Identify which cell holds the provided text, then report its (x, y) central coordinate. 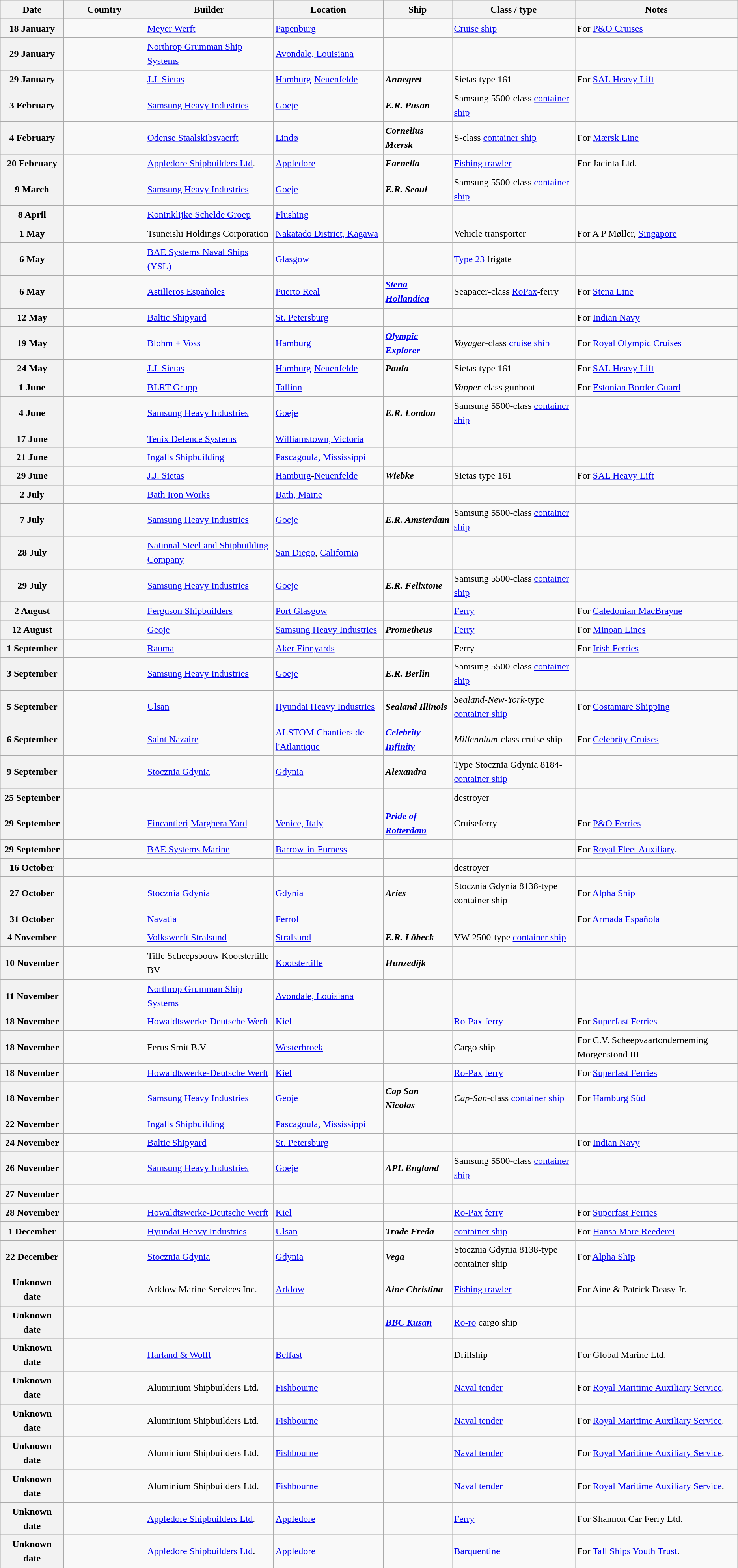
Venice, Italy (328, 823)
Voyager-class cruise ship (513, 343)
11 November (32, 996)
6 September (32, 740)
Bath Iron Works (209, 494)
1 September (32, 648)
For Mærsk Line (657, 138)
Seapacer-class RoPax-ferry (513, 292)
Astilleros Españoles (209, 292)
Pride of Rotterdam (417, 823)
For Aine & Patrick Deasy Jr. (657, 1289)
For Armada Española (657, 919)
Tsuneishi Holdings Corporation (209, 233)
Annegret (417, 80)
Location (328, 9)
28 November (32, 1213)
Arklow (328, 1289)
Tenix Defence Systems (209, 438)
Tille Scheepsbouw Kootstertille BV (209, 963)
For Hamburg Süd (657, 1098)
9 March (32, 189)
Barquentine (513, 1551)
Meyer Werft (209, 28)
For A P Møller, Singapore (657, 233)
container ship (513, 1231)
10 November (32, 963)
Saint Nazaire (209, 740)
25 September (32, 798)
Wiebke (417, 475)
Blohm + Voss (209, 343)
Hunzedijk (417, 963)
Vehicle transporter (513, 233)
Lindø (328, 138)
Port Glasgow (328, 611)
Class / type (513, 9)
Kootstertille (328, 963)
Ship (417, 9)
San Diego, California (328, 553)
For C.V. Scheepvaartonderneming Morgenstond III (657, 1047)
S-class container ship (513, 138)
1 December (32, 1231)
Glasgow (328, 259)
For Royal Fleet Auxiliary. (657, 849)
Barrow-in-Furness (328, 849)
24 May (32, 369)
Trade Freda (417, 1231)
Stralsund (328, 938)
For Irish Ferries (657, 648)
E.R. Lübeck (417, 938)
Vapper-class gunboat (513, 387)
E.R. Berlin (417, 673)
3 September (32, 673)
For Costamare Shipping (657, 707)
BLRT Grupp (209, 387)
For Hansa Mare Reederei (657, 1231)
Bath, Maine (328, 494)
Rauma (209, 648)
Belfast (328, 1355)
21 June (32, 457)
Harland & Wolff (209, 1355)
Ferus Smit B.V (209, 1047)
For Shannon Car Ferry Ltd. (657, 1519)
31 October (32, 919)
24 November (32, 1143)
BAE Systems Marine (209, 849)
5 September (32, 707)
For Celebrity Cruises (657, 740)
Farnella (417, 163)
12 August (32, 629)
19 May (32, 343)
Country (104, 9)
1 June (32, 387)
Cornelius Mærsk (417, 138)
Aker Finnyards (328, 648)
Notes (657, 9)
For P&O Cruises (657, 28)
29 June (32, 475)
1 May (32, 233)
22 November (32, 1124)
Prometheus (417, 629)
17 June (32, 438)
E.R. Pusan (417, 105)
4 February (32, 138)
3 February (32, 105)
Ferguson Shipbuilders (209, 611)
Ferrol (328, 919)
Type Stocznia Gdynia 8184-container ship (513, 772)
BBC Kusan (417, 1322)
4 November (32, 938)
Drillship (513, 1355)
Arklow Marine Services Inc. (209, 1289)
For Tall Ships Youth Trust. (657, 1551)
Nakatado District, Kagawa (328, 233)
Aries (417, 893)
VW 2500-type container ship (513, 938)
For Estonian Border Guard (657, 387)
7 July (32, 520)
Olympic Explorer (417, 343)
Aine Christina (417, 1289)
For Minoan Lines (657, 629)
E.R. Amsterdam (417, 520)
Type 23 frigate (513, 259)
Koninklijke Schelde Groep (209, 214)
Volkswerft Stralsund (209, 938)
26 November (32, 1169)
For Global Marine Ltd. (657, 1355)
Cap San Nicolas (417, 1098)
Navatia (209, 919)
Tallinn (328, 387)
Sealand Illinois (417, 707)
Cruise ship (513, 28)
12 May (32, 318)
For Caledonian MacBrayne (657, 611)
20 February (32, 163)
Papenburg (328, 28)
Ro-ro cargo ship (513, 1322)
For Royal Olympic Cruises (657, 343)
ALSTOM Chantiers de l'Atlantique (328, 740)
29 July (32, 585)
E.R. Seoul (417, 189)
22 December (32, 1257)
For P&O Ferries (657, 823)
BAE Systems Naval Ships (YSL) (209, 259)
For Jacinta Ltd. (657, 163)
8 April (32, 214)
27 October (32, 893)
Williamstown, Victoria (328, 438)
Celebrity Infinity (417, 740)
E.R. London (417, 413)
28 July (32, 553)
16 October (32, 867)
Cap-San-class container ship (513, 1098)
Cargo ship (513, 1047)
2 July (32, 494)
Paula (417, 369)
APL England (417, 1169)
2 August (32, 611)
Cruiseferry (513, 823)
E.R. Felixtone (417, 585)
Odense Staalskibsvaerft (209, 138)
Puerto Real (328, 292)
Westerbroek (328, 1047)
18 January (32, 28)
Millennium-class cruise ship (513, 740)
Alexandra (417, 772)
Stena Hollandica (417, 292)
Sealand-New-York-type container ship (513, 707)
27 November (32, 1194)
Fincantieri Marghera Yard (209, 823)
Vega (417, 1257)
Flushing (328, 214)
4 June (32, 413)
Builder (209, 9)
Hamburg (328, 343)
For Stena Line (657, 292)
Date (32, 9)
9 September (32, 772)
National Steel and Shipbuilding Company (209, 553)
